Capture the cell that displays the provided text and extract its (x, y) central coordinate. 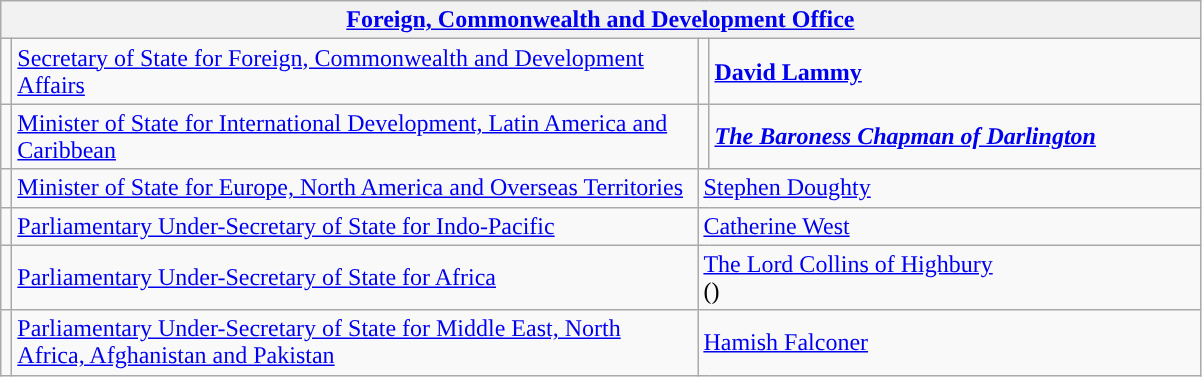
The Baroness Chapman of Darlington (954, 136)
Parliamentary Under-Secretary of State for Middle East, North Africa, Afghanistan and Pakistan (355, 342)
Stephen Doughty (949, 188)
Parliamentary Under-Secretary of State for Africa (355, 278)
Secretary of State for Foreign, Commonwealth and Development Affairs (355, 72)
Parliamentary Under-Secretary of State for Indo-Pacific (355, 226)
Catherine West (949, 226)
Minister of State for Europe, North America and Overseas Territories (355, 188)
Hamish Falconer (949, 342)
David Lammy (954, 72)
Foreign, Commonwealth and Development Office (600, 20)
The Lord Collins of Highbury() (949, 278)
Minister of State for International Development, Latin America and Caribbean (355, 136)
